Return (x, y) of the center of cell containing provided text 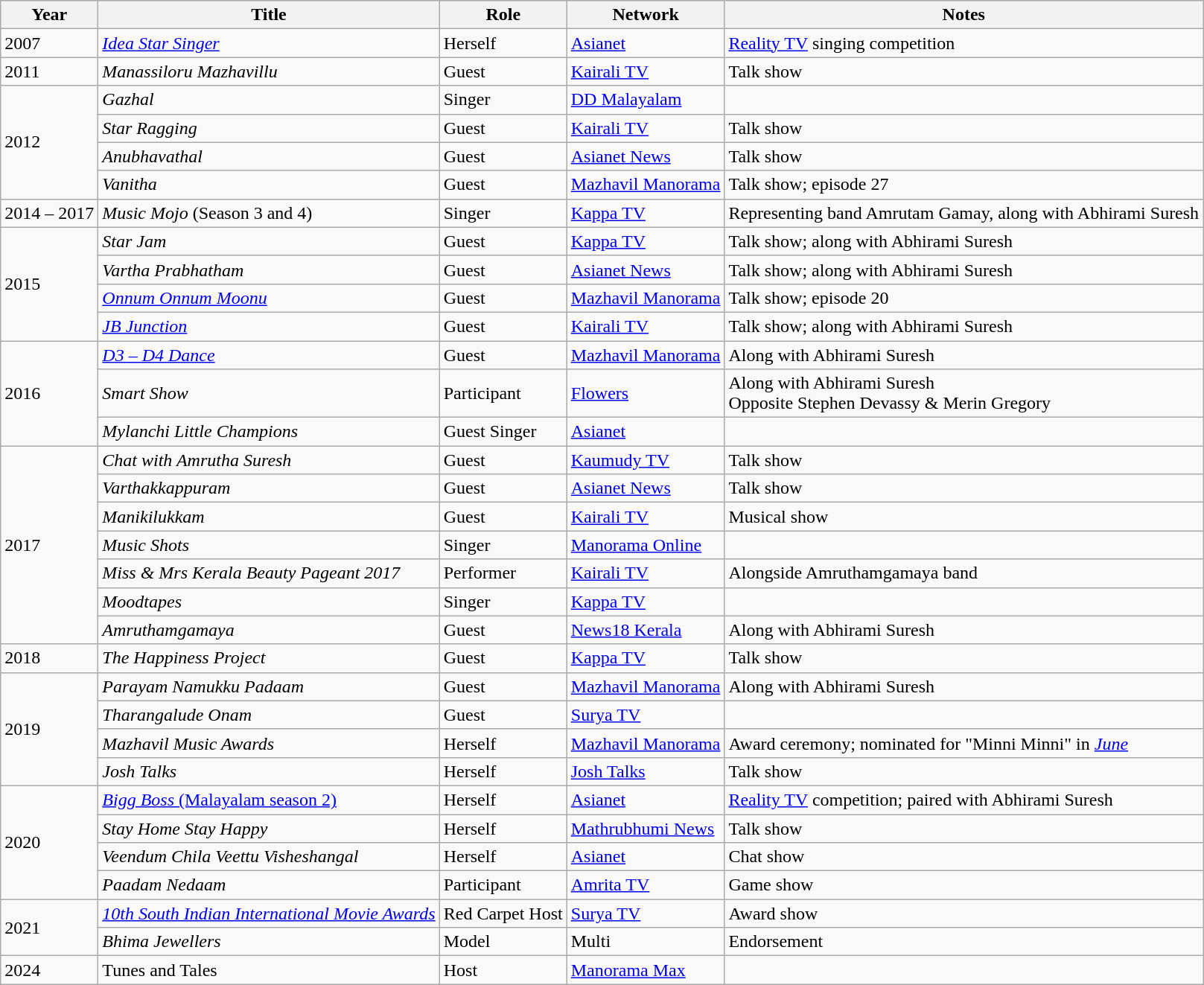
Star Jam (269, 241)
Chat with Amrutha Suresh (269, 460)
Manorama Max (646, 970)
Host (503, 970)
2019 (49, 729)
Award ceremony; nominated for "Minni Minni" in June (963, 743)
Varthakkappuram (269, 488)
2024 (49, 970)
Veendum Chila Veettu Visheshangal (269, 857)
Tunes and Tales (269, 970)
Stay Home Stay Happy (269, 829)
Bigg Boss (Malayalam season 2) (269, 800)
Performer (503, 573)
Amruthamgamaya (269, 630)
Onnum Onnum Moonu (269, 298)
2015 (49, 284)
2021 (49, 928)
Manassiloru Mazhavillu (269, 71)
2018 (49, 658)
Manorama Online (646, 545)
DD Malayalam (646, 100)
2020 (49, 842)
Flowers (646, 393)
Gazhal (269, 100)
Vanitha (269, 185)
2007 (49, 43)
Red Carpet Host (503, 914)
Vartha Prabhatham (269, 270)
Year (49, 15)
Amrita TV (646, 885)
Along with Abhirami Suresh Opposite Stephen Devassy & Merin Gregory (963, 393)
Smart Show (269, 393)
Music Shots (269, 545)
News18 Kerala (646, 630)
Talk show; episode 27 (963, 185)
Music Mojo (Season 3 and 4) (269, 213)
Kaumudy TV (646, 460)
Reality TV competition; paired with Abhirami Suresh (963, 800)
2014 – 2017 (49, 213)
The Happiness Project (269, 658)
Role (503, 15)
Notes (963, 15)
Network (646, 15)
Title (269, 15)
Model (503, 942)
Tharangalude Onam (269, 715)
Parayam Namukku Padaam (269, 686)
2011 (49, 71)
D3 – D4 Dance (269, 355)
Miss & Mrs Kerala Beauty Pageant 2017 (269, 573)
Star Ragging (269, 128)
Mylanchi Little Champions (269, 432)
10th South Indian International Movie Awards (269, 914)
Alongside Amruthamgamaya band (963, 573)
Endorsement (963, 942)
Paadam Nedaam (269, 885)
Guest Singer (503, 432)
Game show (963, 885)
Mazhavil Music Awards (269, 743)
Reality TV singing competition (963, 43)
Representing band Amrutam Gamay, along with Abhirami Suresh (963, 213)
Talk show; episode 20 (963, 298)
Mathrubhumi News (646, 829)
Moodtapes (269, 602)
Multi (646, 942)
2016 (49, 393)
Bhima Jewellers (269, 942)
Idea Star Singer (269, 43)
Award show (963, 914)
Chat show (963, 857)
Anubhavathal (269, 156)
Manikilukkam (269, 517)
Musical show (963, 517)
2012 (49, 142)
JB Junction (269, 326)
2017 (49, 545)
